From the cell containing the given text, extract its center point as (x, y) coordinate. 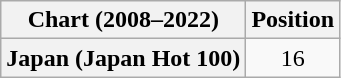
16 (293, 58)
Japan (Japan Hot 100) (124, 58)
Chart (2008–2022) (124, 20)
Position (293, 20)
